From the cell containing the given text, extract its center point as [x, y] coordinate. 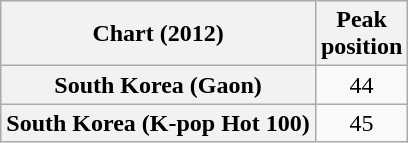
South Korea (K-pop Hot 100) [158, 123]
44 [361, 85]
45 [361, 123]
Peakposition [361, 34]
Chart (2012) [158, 34]
South Korea (Gaon) [158, 85]
